Provide the [x, y] coordinate of the cell's center where the given text is located.  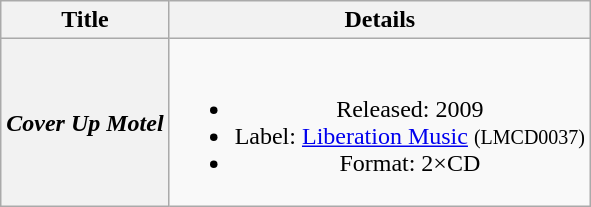
Released: 2009Label: Liberation Music (LMCD0037)Format: 2×CD [380, 122]
Title [85, 20]
Details [380, 20]
Cover Up Motel [85, 122]
